Detect which cell encompasses the target text, then output its [X, Y] center coordinate. 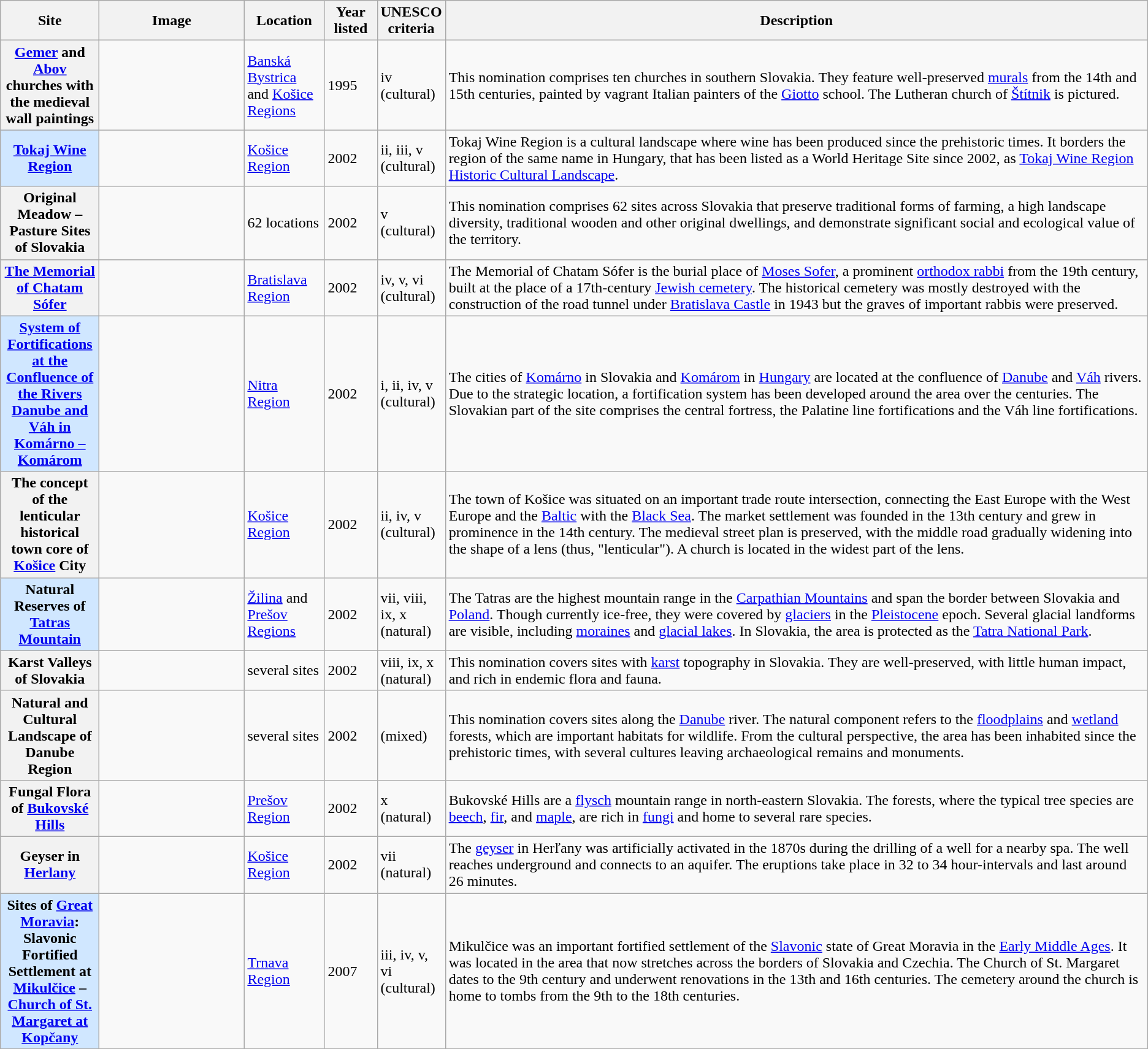
iv, v, vi (cultural) [411, 288]
i, ii, iv, v (cultural) [411, 394]
Sites of Great Moravia: Slavonic Fortified Settlement at Mikulčice – Church of St. Margaret at Kopčany [50, 971]
Fungal Flora of Bukovské Hills [50, 808]
Natural and Cultural Landscape of Danube Region [50, 735]
Image [172, 21]
ii, iii, v (cultural) [411, 158]
iv (cultural) [411, 85]
1995 [351, 85]
Nitra Region [285, 394]
x (natural) [411, 808]
v (cultural) [411, 223]
Žilina and Prešov Regions [285, 614]
vii, viii, ix, x (natural) [411, 614]
Karst Valleys of Slovakia [50, 671]
Bratislava Region [285, 288]
Natural Reserves of Tatras Mountain [50, 614]
ii, iv, v (cultural) [411, 525]
vii (natural) [411, 864]
Gemer and Abov churches with the medieval wall paintings [50, 85]
2007 [351, 971]
Geyser in Herlany [50, 864]
System of Fortifications at the Confluence of the Rivers Danube and Váh in Komárno – Komárom [50, 394]
62 locations [285, 223]
Description [796, 21]
Site [50, 21]
iii, iv, v, vi (cultural) [411, 971]
Tokaj Wine Region [50, 158]
Original Meadow – Pasture Sites of Slovakia [50, 223]
viii, ix, x (natural) [411, 671]
Year listed [351, 21]
The concept of the lenticular historical town core of Košice City [50, 525]
UNESCO criteria [411, 21]
Banská Bystrica and Košice Regions [285, 85]
The Memorial of Chatam Sófer [50, 288]
Trnava Region [285, 971]
Location [285, 21]
Prešov Region [285, 808]
(mixed) [411, 735]
